Detect which cell encompasses the target text, then output its [x, y] center coordinate. 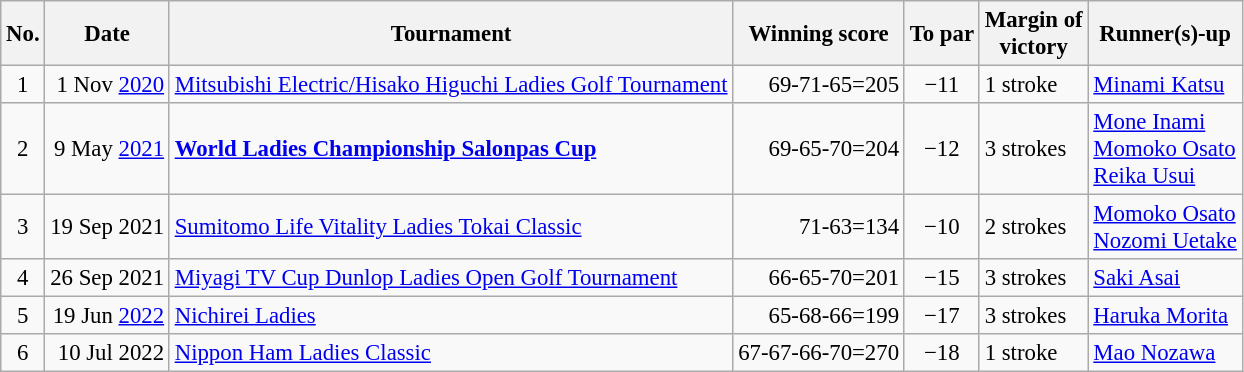
−11 [942, 85]
Sumitomo Life Vitality Ladies Tokai Classic [450, 228]
Margin ofvictory [1034, 34]
Saki Asai [1165, 278]
5 [23, 316]
Winning score [819, 34]
World Ladies Championship Salonpas Cup [450, 149]
2 [23, 149]
−12 [942, 149]
Nichirei Ladies [450, 316]
69-65-70=204 [819, 149]
71-63=134 [819, 228]
Mone Inami Momoko Osato Reika Usui [1165, 149]
Momoko Osato Nozomi Uetake [1165, 228]
−18 [942, 353]
Mao Nozawa [1165, 353]
65-68-66=199 [819, 316]
66-65-70=201 [819, 278]
Mitsubishi Electric/Hisako Higuchi Ladies Golf Tournament [450, 85]
Miyagi TV Cup Dunlop Ladies Open Golf Tournament [450, 278]
Minami Katsu [1165, 85]
69-71-65=205 [819, 85]
−10 [942, 228]
6 [23, 353]
No. [23, 34]
Nippon Ham Ladies Classic [450, 353]
9 May 2021 [107, 149]
1 [23, 85]
Haruka Morita [1165, 316]
67-67-66-70=270 [819, 353]
4 [23, 278]
3 [23, 228]
1 Nov 2020 [107, 85]
26 Sep 2021 [107, 278]
−17 [942, 316]
10 Jul 2022 [107, 353]
19 Sep 2021 [107, 228]
To par [942, 34]
2 strokes [1034, 228]
Date [107, 34]
Tournament [450, 34]
Runner(s)-up [1165, 34]
−15 [942, 278]
19 Jun 2022 [107, 316]
